Provide the (X, Y) coordinate of the cell's center where the given text is located.  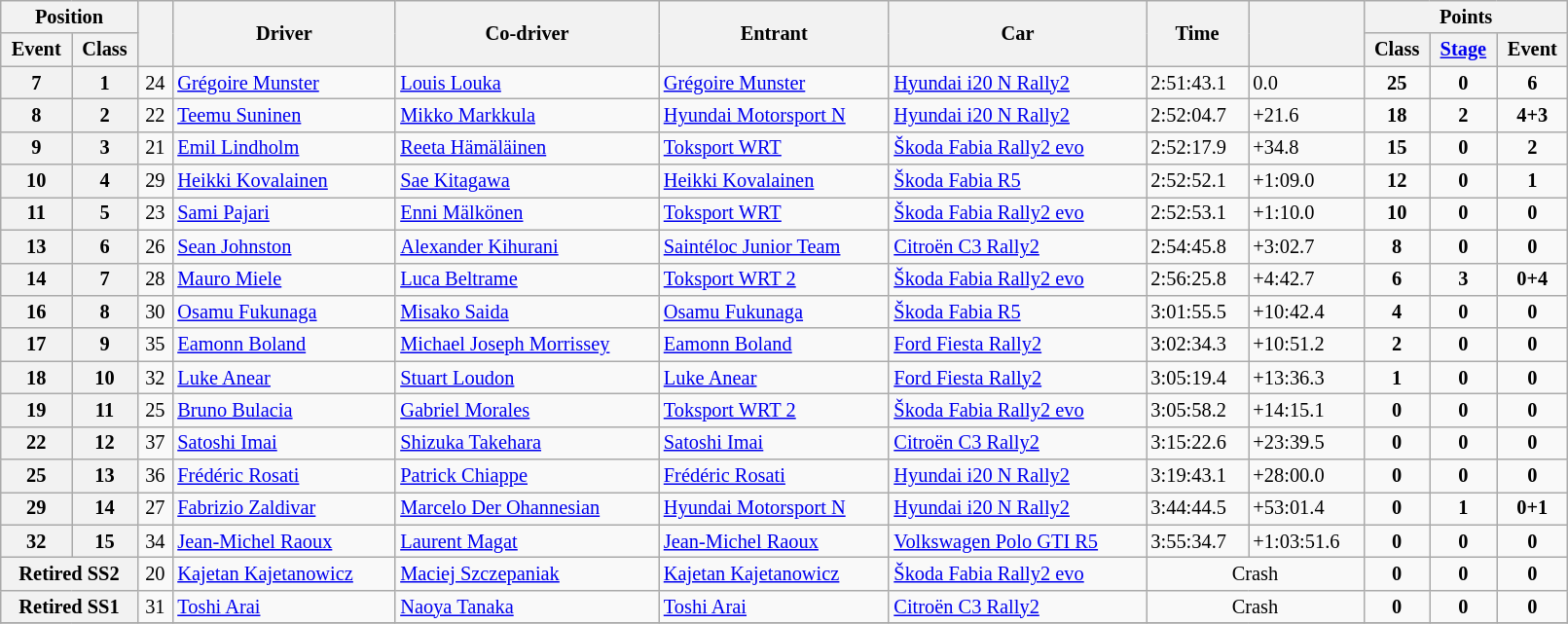
Sami Pajari (284, 213)
Saintéloc Junior Team (775, 246)
3:15:22.6 (1197, 443)
30 (155, 312)
Position (70, 17)
4+3 (1532, 115)
+34.8 (1306, 148)
3:19:43.1 (1197, 476)
Enni Mälkönen (528, 213)
24 (155, 83)
Reeta Hämäläinen (528, 148)
0.0 (1306, 83)
+1:10.0 (1306, 213)
Louis Louka (528, 83)
Co-driver (528, 33)
Driver (284, 33)
16 (37, 312)
Sean Johnston (284, 246)
Michael Joseph Morrissey (528, 345)
Mikko Markkula (528, 115)
Naoya Tanaka (528, 606)
Sae Kitagawa (528, 181)
+1:09.0 (1306, 181)
+23:39.5 (1306, 443)
31 (155, 606)
+13:36.3 (1306, 378)
Gabriel Morales (528, 410)
+10:51.2 (1306, 345)
Fabrizio Zaldivar (284, 508)
+10:42.4 (1306, 312)
+53:01.4 (1306, 508)
36 (155, 476)
Retired SS2 (70, 573)
Patrick Chiappe (528, 476)
2:56:25.8 (1197, 279)
Stuart Loudon (528, 378)
Marcelo Der Ohannesian (528, 508)
Mauro Miele (284, 279)
3:55:34.7 (1197, 541)
0+4 (1532, 279)
Alexander Kihurani (528, 246)
Teemu Suninen (284, 115)
+14:15.1 (1306, 410)
Misako Saida (528, 312)
2:52:17.9 (1197, 148)
27 (155, 508)
3:01:55.5 (1197, 312)
5 (105, 213)
+28:00.0 (1306, 476)
Emil Lindholm (284, 148)
+4:42.7 (1306, 279)
2:54:45.8 (1197, 246)
19 (37, 410)
35 (155, 345)
Laurent Magat (528, 541)
Bruno Bulacia (284, 410)
34 (155, 541)
0+1 (1532, 508)
Luca Beltrame (528, 279)
Shizuka Takehara (528, 443)
+1:03:51.6 (1306, 541)
2:51:43.1 (1197, 83)
17 (37, 345)
2:52:53.1 (1197, 213)
Retired SS1 (70, 606)
Volkswagen Polo GTI R5 (1017, 541)
3:02:34.3 (1197, 345)
Stage (1464, 50)
Maciej Szczepaniak (528, 573)
Time (1197, 33)
20 (155, 573)
21 (155, 148)
28 (155, 279)
3:44:44.5 (1197, 508)
23 (155, 213)
Entrant (775, 33)
+21.6 (1306, 115)
Points (1466, 17)
2:52:04.7 (1197, 115)
Car (1017, 33)
+3:02.7 (1306, 246)
2:52:52.1 (1197, 181)
26 (155, 246)
3:05:58.2 (1197, 410)
3:05:19.4 (1197, 378)
37 (155, 443)
